Search for the cell housing the specified text and yield its (x, y) center coordinate. 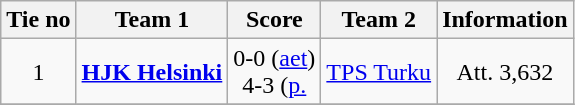
HJK Helsinki (152, 72)
1 (38, 72)
TPS Turku (379, 72)
Team 2 (379, 20)
Score (274, 20)
0-0 (aet) 4-3 (p. (274, 72)
Att. 3,632 (505, 72)
Team 1 (152, 20)
Information (505, 20)
Tie no (38, 20)
